Determine the (X, Y) coordinate at the center of the cell enclosing the given text.  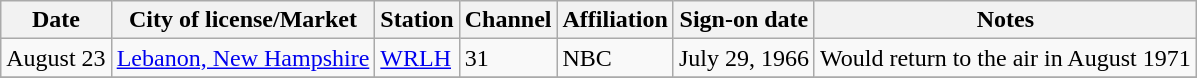
July 29, 1966 (744, 58)
WRLH (417, 58)
Channel (508, 20)
Sign-on date (744, 20)
Station (417, 20)
August 23 (56, 58)
City of license/Market (243, 20)
Date (56, 20)
Would return to the air in August 1971 (1005, 58)
Affiliation (615, 20)
NBC (615, 58)
Notes (1005, 20)
Lebanon, New Hampshire (243, 58)
31 (508, 58)
